Locate the cell with the specified text and output its [X, Y] center coordinate. 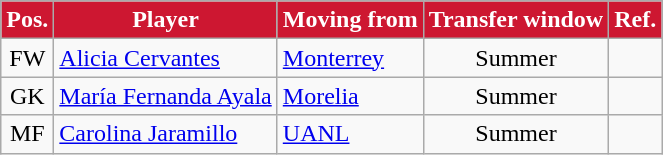
Monterrey [350, 58]
Player [166, 20]
Alicia Cervantes [166, 58]
FW [28, 58]
María Fernanda Ayala [166, 96]
GK [28, 96]
Moving from [350, 20]
UANL [350, 134]
Pos. [28, 20]
Morelia [350, 96]
Carolina Jaramillo [166, 134]
Ref. [636, 20]
Transfer window [516, 20]
MF [28, 134]
